Scan for the cell matching the given text and deliver its (x, y) coordinate at center. 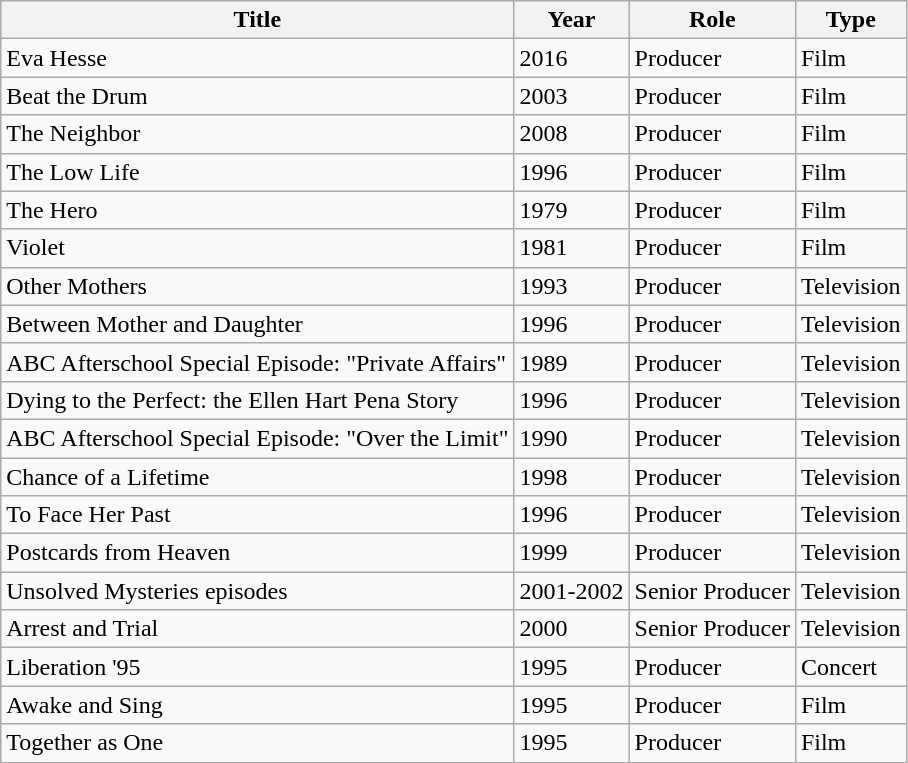
The Hero (258, 210)
1981 (572, 248)
Awake and Sing (258, 705)
2000 (572, 629)
1999 (572, 553)
Year (572, 20)
The Low Life (258, 172)
2016 (572, 58)
Between Mother and Daughter (258, 324)
Role (712, 20)
Concert (850, 667)
To Face Her Past (258, 515)
Together as One (258, 743)
Violet (258, 248)
The Neighbor (258, 134)
Dying to the Perfect: the Ellen Hart Pena Story (258, 400)
2008 (572, 134)
Other Mothers (258, 286)
Beat the Drum (258, 96)
Unsolved Mysteries episodes (258, 591)
Arrest and Trial (258, 629)
1993 (572, 286)
Eva Hesse (258, 58)
ABC Afterschool Special Episode: "Private Affairs" (258, 362)
Liberation '95 (258, 667)
2001-2002 (572, 591)
ABC Afterschool Special Episode: "Over the Limit" (258, 438)
Chance of a Lifetime (258, 477)
1979 (572, 210)
1998 (572, 477)
Title (258, 20)
Type (850, 20)
1989 (572, 362)
Postcards from Heaven (258, 553)
1990 (572, 438)
2003 (572, 96)
